Locate the cell with the specified text and output its [X, Y] center coordinate. 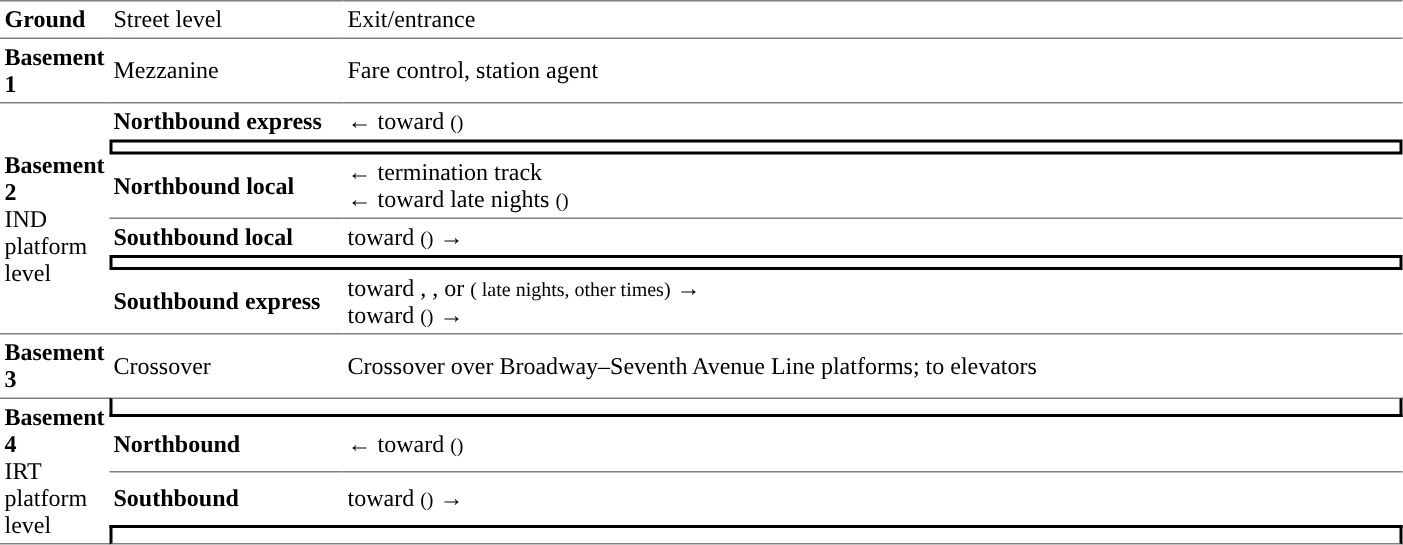
Basement 2IND platform level [54, 218]
Mezzanine [226, 70]
← termination track ← toward late nights () [872, 186]
Northbound local [226, 186]
Northbound [226, 444]
Southbound express [226, 302]
Basement 3 [54, 365]
Crossover [226, 365]
Basement 1 [54, 70]
Crossover over Broadway–Seventh Avenue Line platforms; to elevators [872, 365]
Exit/entrance [872, 19]
Northbound express [226, 121]
Ground [54, 19]
Street level [226, 19]
Southbound local [226, 237]
Fare control, station agent [872, 70]
Basement 4IRT platform level [54, 472]
Southbound [226, 498]
toward , , or ( late nights, other times) → toward () → [872, 302]
